Identify which cell holds the provided text, then report its (X, Y) central coordinate. 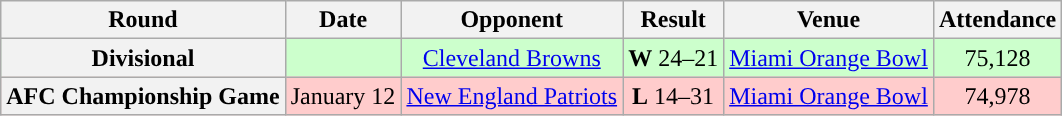
Date (343, 20)
Opponent (512, 20)
January 12 (343, 96)
Cleveland Browns (512, 58)
New England Patriots (512, 96)
AFC Championship Game (143, 96)
74,978 (997, 96)
75,128 (997, 58)
W 24–21 (674, 58)
Venue (829, 20)
Attendance (997, 20)
L 14–31 (674, 96)
Round (143, 20)
Divisional (143, 58)
Result (674, 20)
